Determine the (X, Y) coordinate at the center of the cell enclosing the given text.  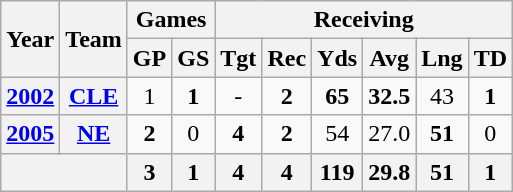
2005 (30, 134)
TD (490, 58)
Receiving (364, 20)
43 (442, 96)
29.8 (390, 172)
GS (194, 58)
119 (338, 172)
Year (30, 39)
Team (94, 39)
2002 (30, 96)
Tgt (238, 58)
- (238, 96)
32.5 (390, 96)
3 (149, 172)
27.0 (390, 134)
GP (149, 58)
Avg (390, 58)
CLE (94, 96)
Rec (287, 58)
Lng (442, 58)
Yds (338, 58)
65 (338, 96)
NE (94, 134)
54 (338, 134)
Games (170, 20)
